For the text-containing cell, return its midpoint in [x, y] coordinate format. 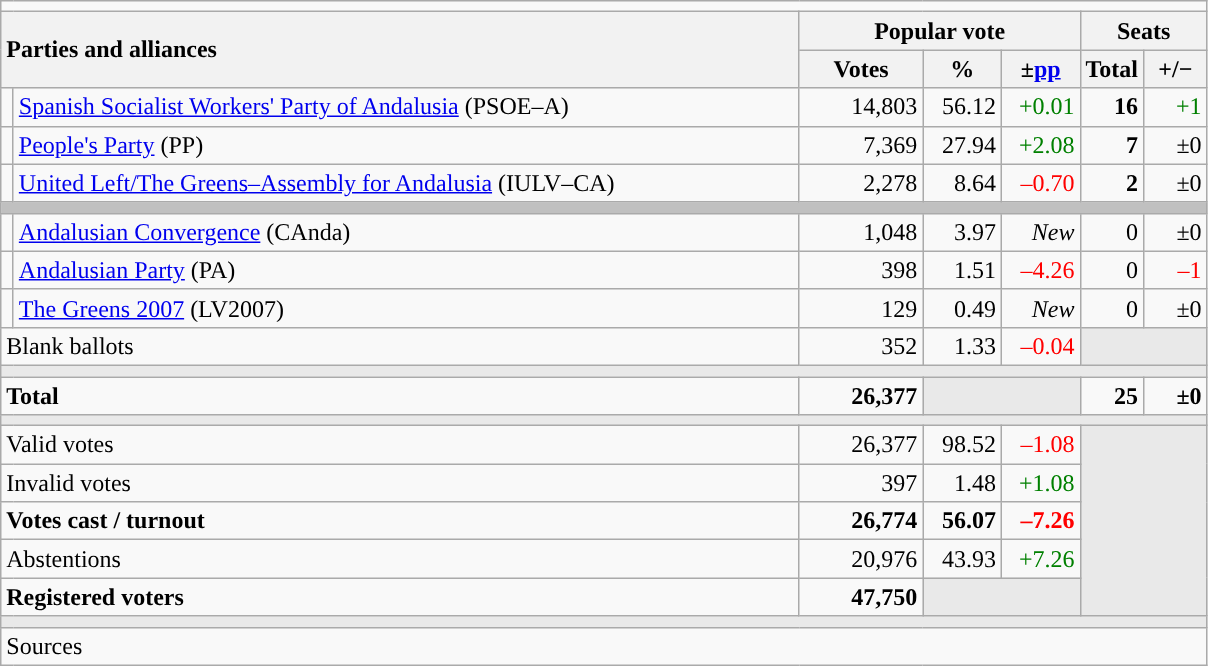
16 [1112, 107]
352 [861, 346]
The Greens 2007 (LV2007) [406, 308]
Valid votes [400, 445]
People's Party (PP) [406, 145]
Blank ballots [400, 346]
Votes cast / turnout [400, 521]
398 [861, 270]
20,976 [861, 559]
% [962, 69]
+/− [1176, 69]
7,369 [861, 145]
Andalusian Party (PA) [406, 270]
Invalid votes [400, 483]
–1.08 [1040, 445]
+0.01 [1040, 107]
United Left/The Greens–Assembly for Andalusia (IULV–CA) [406, 183]
8.64 [962, 183]
Seats [1144, 31]
25 [1112, 395]
–0.70 [1040, 183]
1.33 [962, 346]
129 [861, 308]
Popular vote [940, 31]
26,774 [861, 521]
56.12 [962, 107]
2 [1112, 183]
14,803 [861, 107]
2,278 [861, 183]
1.51 [962, 270]
Andalusian Convergence (CAnda) [406, 232]
–7.26 [1040, 521]
Votes [861, 69]
Sources [604, 646]
7 [1112, 145]
–0.04 [1040, 346]
–1 [1176, 270]
Registered voters [400, 597]
43.93 [962, 559]
Spanish Socialist Workers' Party of Andalusia (PSOE–A) [406, 107]
47,750 [861, 597]
Abstentions [400, 559]
±pp [1040, 69]
1,048 [861, 232]
3.97 [962, 232]
27.94 [962, 145]
397 [861, 483]
+1.08 [1040, 483]
1.48 [962, 483]
–4.26 [1040, 270]
+7.26 [1040, 559]
98.52 [962, 445]
Parties and alliances [400, 50]
56.07 [962, 521]
0.49 [962, 308]
+1 [1176, 107]
+2.08 [1040, 145]
